Output the (X, Y) coordinate of the center of the cell containing the given text.  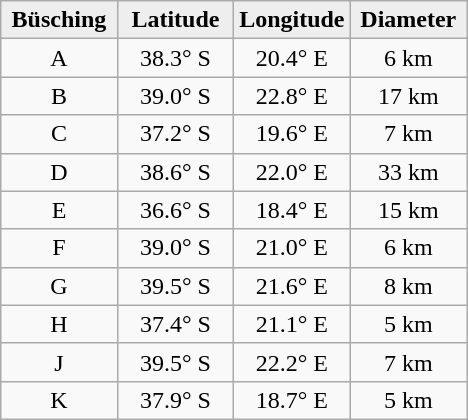
21.0° E (292, 248)
38.3° S (175, 58)
22.0° E (292, 172)
19.6° E (292, 134)
33 km (408, 172)
8 km (408, 286)
H (59, 324)
G (59, 286)
E (59, 210)
22.2° E (292, 362)
C (59, 134)
Büsching (59, 20)
Diameter (408, 20)
37.2° S (175, 134)
A (59, 58)
17 km (408, 96)
20.4° E (292, 58)
18.7° E (292, 400)
37.4° S (175, 324)
Latitude (175, 20)
22.8° E (292, 96)
J (59, 362)
37.9° S (175, 400)
21.1° E (292, 324)
K (59, 400)
F (59, 248)
36.6° S (175, 210)
38.6° S (175, 172)
15 km (408, 210)
Longitude (292, 20)
21.6° E (292, 286)
18.4° E (292, 210)
D (59, 172)
B (59, 96)
